Extract the [x, y] coordinate from the center of the cell holding the provided text.  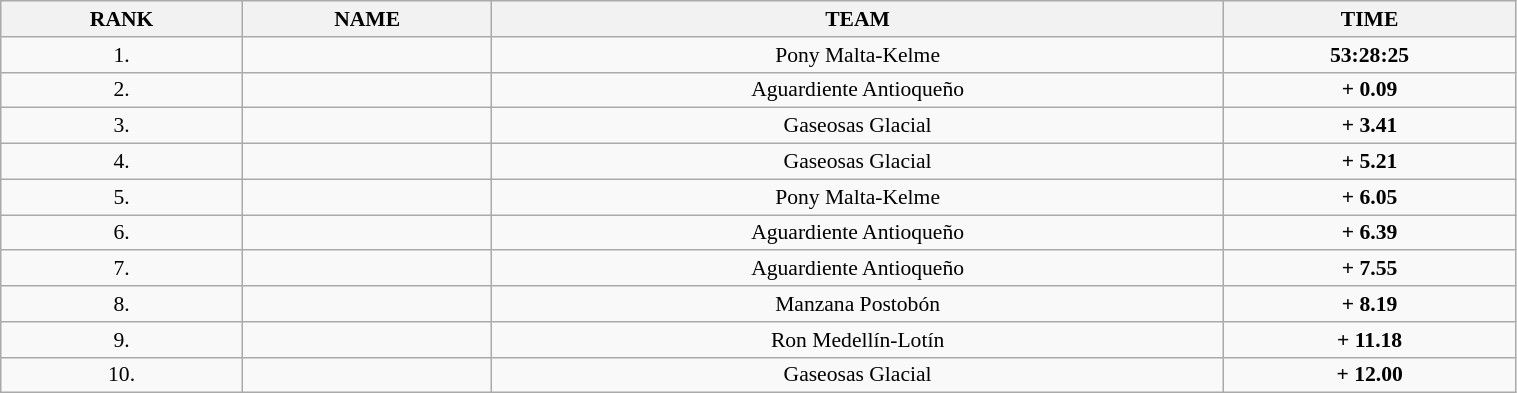
5. [122, 197]
4. [122, 162]
Manzana Postobón [858, 304]
+ 6.05 [1370, 197]
53:28:25 [1370, 55]
+ 8.19 [1370, 304]
+ 3.41 [1370, 126]
2. [122, 90]
+ 11.18 [1370, 340]
+ 0.09 [1370, 90]
3. [122, 126]
TIME [1370, 19]
8. [122, 304]
+ 7.55 [1370, 269]
+ 5.21 [1370, 162]
1. [122, 55]
9. [122, 340]
10. [122, 375]
6. [122, 233]
NAME [367, 19]
TEAM [858, 19]
RANK [122, 19]
+ 6.39 [1370, 233]
+ 12.00 [1370, 375]
7. [122, 269]
Ron Medellín-Lotín [858, 340]
